Return [x, y] of the center of cell containing provided text 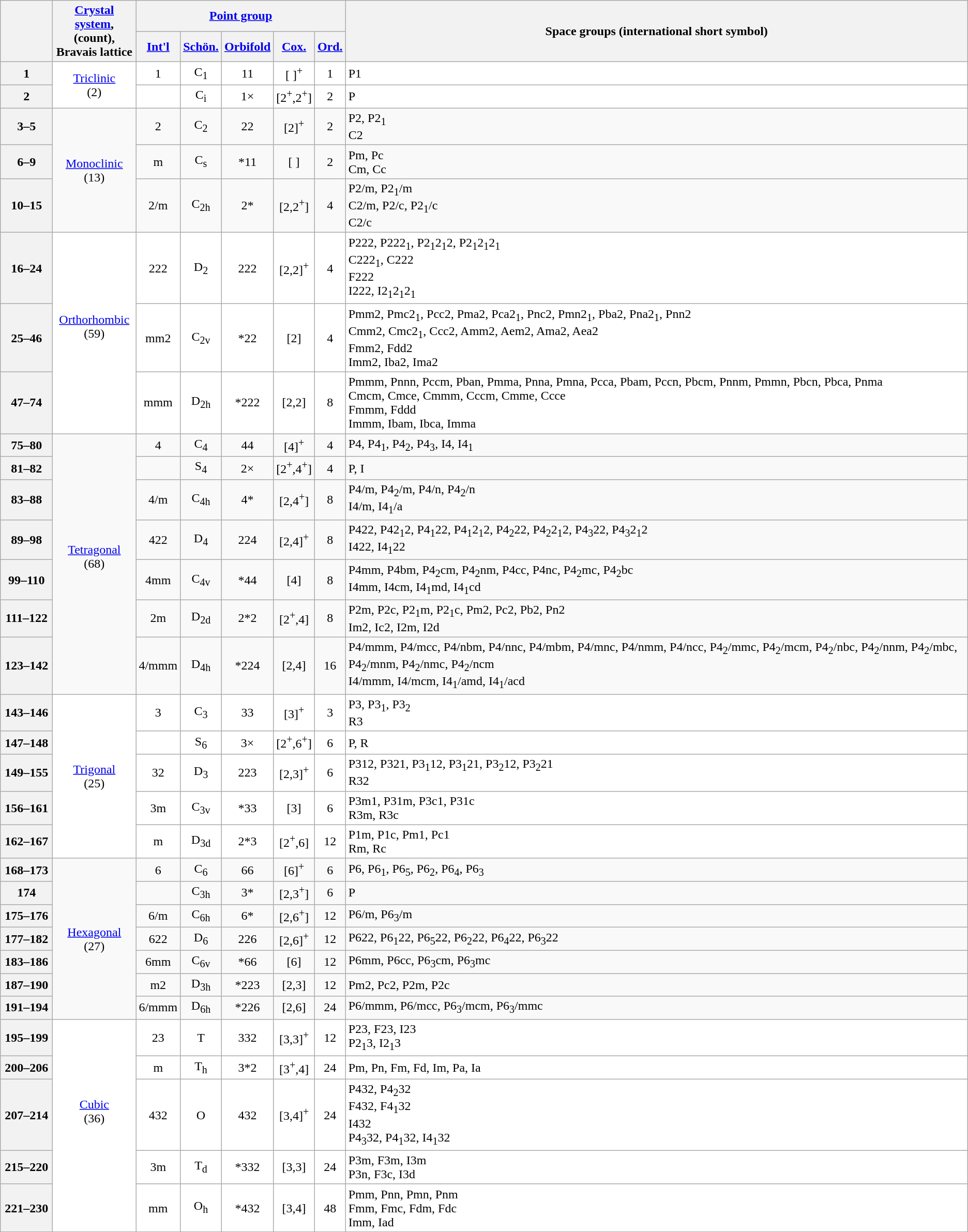
C3v [201, 808]
6/mmm [158, 1008]
149–155 [27, 772]
10–15 [27, 206]
81–82 [27, 468]
224 [247, 540]
[2] [294, 338]
89–98 [27, 540]
2* [247, 206]
[3] [294, 808]
[2,4]+ [294, 540]
22 [247, 126]
P4/m, P42/m, P4/n, P42/nI4/m, I41/a [657, 500]
D3h [201, 985]
P2/m, P21/mC2/m, P2/c, P21/cC2/c [657, 206]
D2d [201, 618]
Pm, PcCm, Cc [657, 161]
11 [247, 73]
Tetragonal(68) [94, 564]
D3 [201, 772]
4/mmm [158, 666]
Cox. [294, 47]
3*2 [247, 1068]
6/m [158, 916]
6–9 [27, 161]
200–206 [27, 1068]
P3m, F3m, I3mP3n, F3c, I3d [657, 1167]
4/m [158, 500]
C4 [201, 446]
99–110 [27, 580]
Triclinic(2) [94, 85]
[4] [294, 580]
66 [247, 870]
174 [27, 893]
*332 [247, 1167]
P1 [657, 73]
83–88 [27, 500]
C6h [201, 916]
3* [247, 893]
44 [247, 446]
[2,4] [294, 666]
*44 [247, 580]
C3h [201, 893]
S4 [201, 468]
33 [247, 712]
75–80 [27, 446]
Th [201, 1068]
162–167 [27, 842]
223 [247, 772]
*223 [247, 985]
187–190 [27, 985]
S6 [201, 742]
P3, P31, P32R3 [657, 712]
D2h [201, 402]
D4h [201, 666]
D3d [201, 842]
Cs [201, 161]
D4 [201, 540]
*22 [247, 338]
Pm2, Pc2, P2m, P2c [657, 985]
D6h [201, 1008]
C3 [201, 712]
143–146 [27, 712]
Hexagonal(27) [94, 939]
mm [158, 1208]
1× [247, 96]
Pmm, Pnn, Pmn, PnmFmm, Fmc, Fdm, FdcImm, Iad [657, 1208]
[ ]+ [294, 73]
[2]+ [294, 126]
168–173 [27, 870]
*33 [247, 808]
D2 [201, 268]
Orbifold [247, 47]
P6mm, P6cc, P63cm, P63mc [657, 962]
mmm [158, 402]
3–5 [27, 126]
23 [158, 1037]
6* [247, 916]
6mm [158, 962]
332 [247, 1037]
207–214 [27, 1115]
3× [247, 742]
*66 [247, 962]
C1 [201, 73]
[3,4] [294, 1208]
*11 [247, 161]
P23, F23, I23P213, I213 [657, 1037]
P422, P4212, P4122, P41212, P4222, P42212, P4322, P43212I422, I4122 [657, 540]
O [201, 1115]
622 [158, 939]
*226 [247, 1008]
*224 [247, 666]
[2+,4+] [294, 468]
P622, P6122, P6522, P6222, P6422, P6322 [657, 939]
[2,4+] [294, 500]
Space groups (international short symbol) [657, 31]
[2,3]+ [294, 772]
P1m, P1c, Pm1, Pc1Rm, Rc [657, 842]
[3]+ [294, 712]
Point group [241, 16]
147–148 [27, 742]
Oh [201, 1208]
P, I [657, 468]
Orthorhombic(59) [94, 333]
D6 [201, 939]
P4, P41, P42, P43, I4, I41 [657, 446]
16 [330, 666]
Ord. [330, 47]
[3+,4] [294, 1068]
Crystal system, (count), Bravais lattice [94, 31]
*432 [247, 1208]
Pm, Pn, Fm, Fd, Im, Pa, Ia [657, 1068]
P6/mmm, P6/mcc, P63/mcm, P63/mmc [657, 1008]
48 [330, 1208]
[6] [294, 962]
111–122 [27, 618]
221–230 [27, 1208]
[2,6]+ [294, 939]
[2+,6+] [294, 742]
16–24 [27, 268]
m2 [158, 985]
C4h [201, 500]
195–199 [27, 1037]
[4]+ [294, 446]
175–176 [27, 916]
P6/m, P63/m [657, 916]
C2h [201, 206]
Schön. [201, 47]
Pmm2, Pmc21, Pcc2, Pma2, Pca21, Pnc2, Pmn21, Pba2, Pna21, Pnn2Cmm2, Cmc21, Ccc2, Amm2, Aem2, Ama2, Aea2Fmm2, Fdd2Imm2, Iba2, Ima2 [657, 338]
P432, P4232F432, F4132I432P4332, P4132, I4132 [657, 1115]
[2,6] [294, 1008]
P6, P61, P65, P62, P64, P63 [657, 870]
[6]+ [294, 870]
[3,3] [294, 1167]
mm2 [158, 338]
2m [158, 618]
47–74 [27, 402]
C2 [201, 126]
[2,3] [294, 985]
[3,3]+ [294, 1037]
Cubic(36) [94, 1125]
2*2 [247, 618]
226 [247, 939]
[2,2]+ [294, 268]
25–46 [27, 338]
Monoclinic(13) [94, 171]
P2m, P2c, P21m, P21c, Pm2, Pc2, Pb2, Pn2Im2, Ic2, I2m, I2d [657, 618]
177–182 [27, 939]
2*3 [247, 842]
P222, P2221, P21212, P212121C2221, C222F222I222, I212121 [657, 268]
[2,2+] [294, 206]
*222 [247, 402]
[2+,2+] [294, 96]
[2,6+] [294, 916]
C4v [201, 580]
P4mm, P4bm, P42cm, P42nm, P4cc, P4nc, P42mc, P42bcI4mm, I4cm, I41md, I41cd [657, 580]
Ci [201, 96]
4mm [158, 580]
P3m1, P31m, P3c1, P31cR3m, R3c [657, 808]
422 [158, 540]
T [201, 1037]
Td [201, 1167]
191–194 [27, 1008]
32 [158, 772]
156–161 [27, 808]
P2, P21C2 [657, 126]
Trigonal(25) [94, 777]
[2+,6] [294, 842]
[2,2] [294, 402]
2× [247, 468]
123–142 [27, 666]
C6v [201, 962]
C6 [201, 870]
[3,4]+ [294, 1115]
Int'l [158, 47]
[2,3+] [294, 893]
[ ] [294, 161]
C2v [201, 338]
2/m [158, 206]
183–186 [27, 962]
[2+,4] [294, 618]
4* [247, 500]
P312, P321, P3112, P3121, P3212, P3221R32 [657, 772]
215–220 [27, 1167]
P, R [657, 742]
